Find where the given text appears and provide that cell's center as [x, y] coordinate. 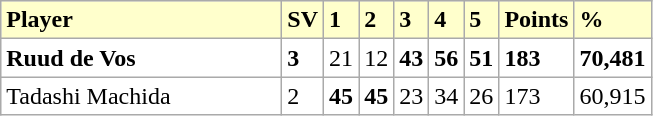
Tadashi Machida [142, 96]
Points [536, 20]
1 [342, 20]
23 [412, 96]
34 [446, 96]
21 [342, 58]
70,481 [612, 58]
SV [303, 20]
183 [536, 58]
60,915 [612, 96]
Player [142, 20]
12 [376, 58]
51 [482, 58]
4 [446, 20]
26 [482, 96]
Ruud de Vos [142, 58]
173 [536, 96]
% [612, 20]
43 [412, 58]
5 [482, 20]
56 [446, 58]
